Pinpoint the cell where the given text exists, returning its (x, y) midpoint coordinate. 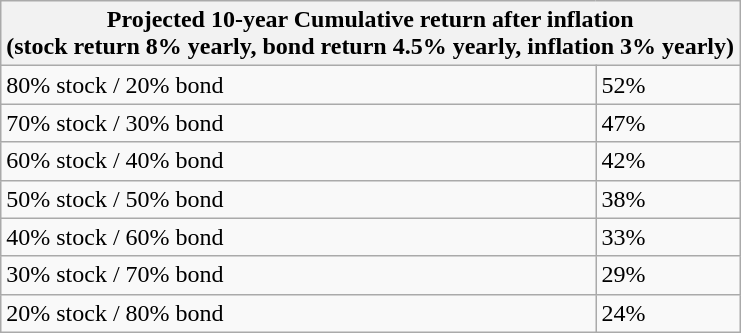
70% stock / 30% bond (298, 123)
24% (668, 313)
47% (668, 123)
29% (668, 275)
20% stock / 80% bond (298, 313)
42% (668, 161)
40% stock / 60% bond (298, 237)
60% stock / 40% bond (298, 161)
52% (668, 85)
50% stock / 50% bond (298, 199)
38% (668, 199)
33% (668, 237)
Projected 10-year Cumulative return after inflation (stock return 8% yearly, bond return 4.5% yearly, inflation 3% yearly) (370, 34)
80% stock / 20% bond (298, 85)
30% stock / 70% bond (298, 275)
